For the text-containing cell, return its midpoint in (x, y) coordinate format. 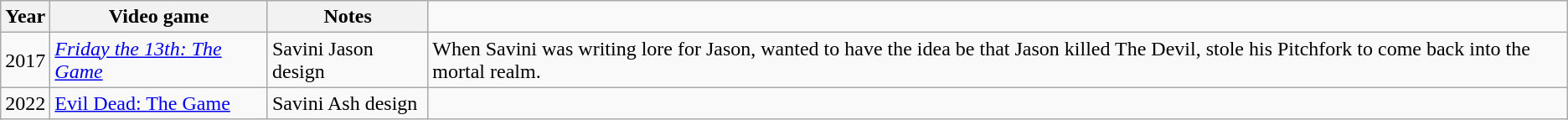
Year (25, 17)
Savini Jason design (347, 60)
Video game (159, 17)
Friday the 13th: The Game (159, 60)
2017 (25, 60)
Notes (347, 17)
Evil Dead: The Game (159, 103)
Savini Ash design (347, 103)
2022 (25, 103)
